Capture the cell that displays the provided text and extract its [x, y] central coordinate. 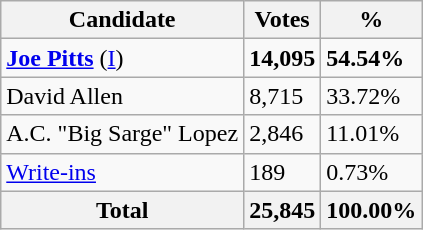
14,095 [282, 58]
2,846 [282, 134]
Joe Pitts (I) [122, 58]
A.C. "Big Sarge" Lopez [122, 134]
33.72% [372, 96]
% [372, 20]
11.01% [372, 134]
54.54% [372, 58]
Candidate [122, 20]
189 [282, 172]
Total [122, 210]
100.00% [372, 210]
0.73% [372, 172]
Votes [282, 20]
8,715 [282, 96]
Write-ins [122, 172]
25,845 [282, 210]
David Allen [122, 96]
